Locate the cell with the specified text and output its [x, y] center coordinate. 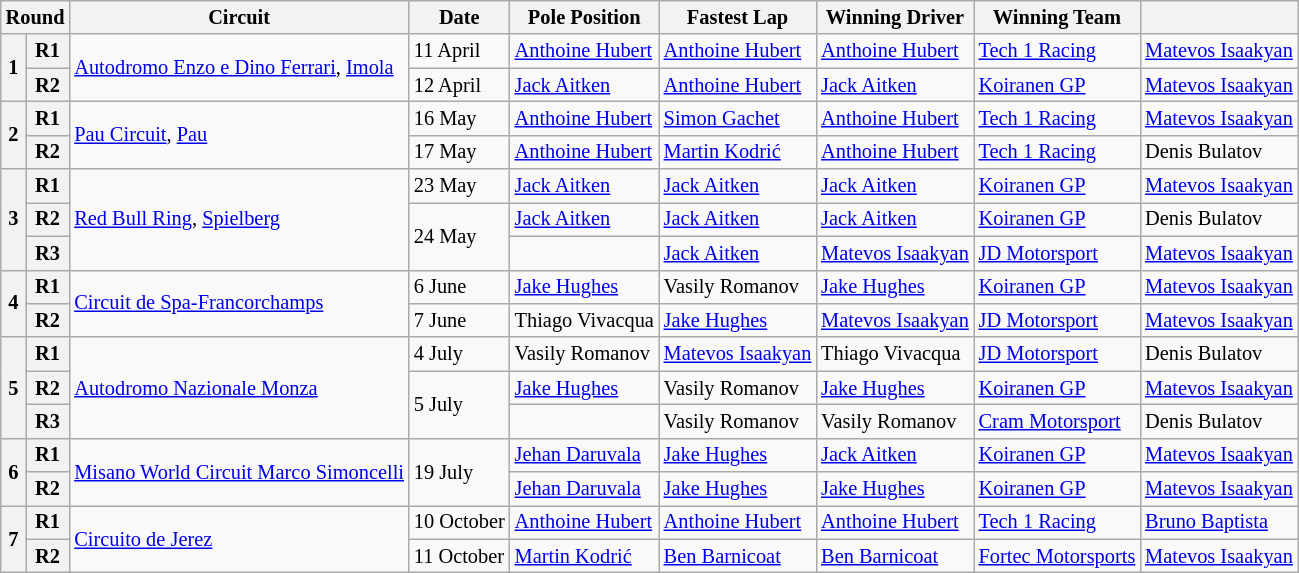
11 April [460, 51]
10 October [460, 522]
Winning Team [1058, 17]
23 May [460, 186]
Circuito de Jerez [239, 538]
17 May [460, 152]
Fortec Motorsports [1058, 556]
Winning Driver [894, 17]
Fastest Lap [738, 17]
4 [14, 304]
5 [14, 388]
Round [36, 17]
Circuit de Spa-Francorchamps [239, 304]
4 July [460, 354]
Pole Position [584, 17]
16 May [460, 118]
Cram Motorsport [1058, 421]
Autodromo Nazionale Monza [239, 388]
2 [14, 134]
Red Bull Ring, Spielberg [239, 220]
Autodromo Enzo e Dino Ferrari, Imola [239, 68]
3 [14, 220]
19 July [460, 472]
6 June [460, 287]
7 [14, 538]
Circuit [239, 17]
Misano World Circuit Marco Simoncelli [239, 472]
Bruno Baptista [1218, 522]
6 [14, 472]
Date [460, 17]
11 October [460, 556]
Pau Circuit, Pau [239, 134]
24 May [460, 236]
1 [14, 68]
12 April [460, 85]
Simon Gachet [738, 118]
5 July [460, 404]
7 June [460, 320]
